Determine the (X, Y) coordinate at the center of the cell enclosing the given text.  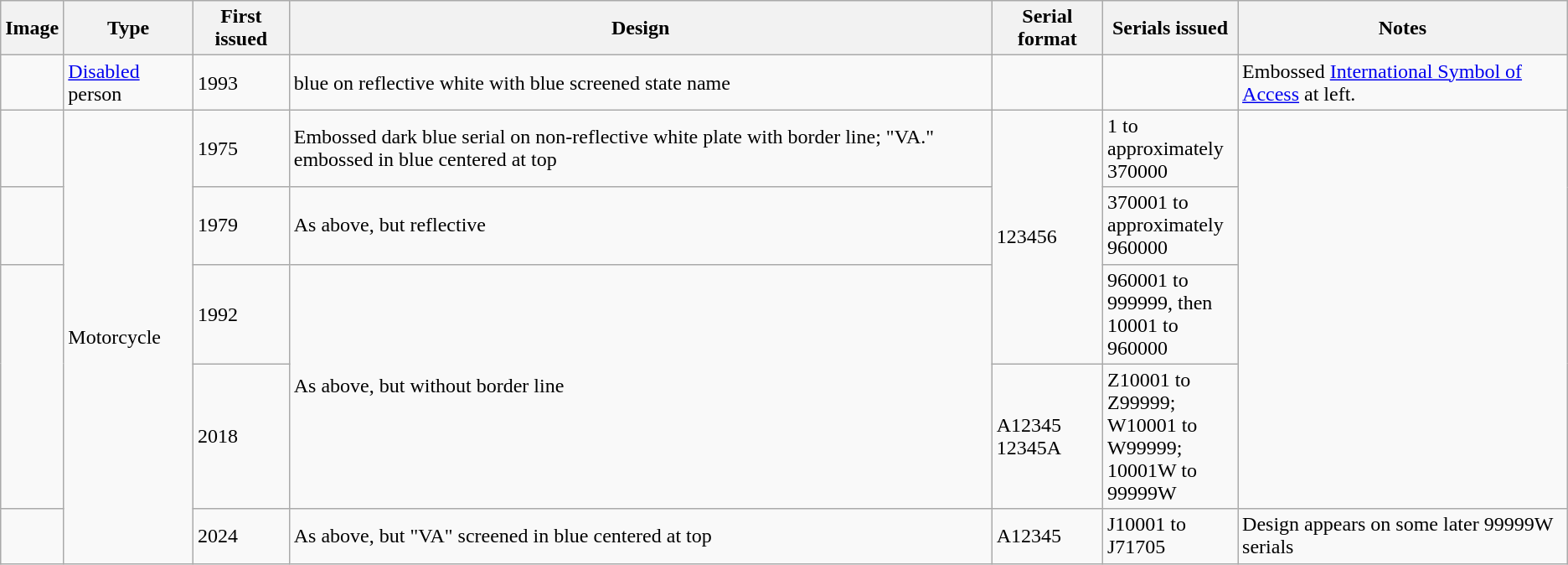
2024 (241, 536)
A1234512345A (1047, 436)
Notes (1403, 29)
As above, but reflective (640, 225)
123456 (1047, 236)
1979 (241, 225)
A12345 (1047, 536)
Embossed International Symbol of Access at left. (1403, 82)
blue on reflective white with blue screened state name (640, 82)
2018 (241, 436)
1975 (241, 148)
Image (32, 29)
Embossed dark blue serial on non-reflective white plate with border line; "VA." embossed in blue centered at top (640, 148)
As above, but without border line (640, 386)
1 to approximately 370000 (1169, 148)
J10001 to J71705 (1169, 536)
Serial format (1047, 29)
Type (129, 29)
Design (640, 29)
First issued (241, 29)
Design appears on some later 99999W serials (1403, 536)
Disabled person (129, 82)
960001 to 999999, then 10001 to 960000 (1169, 314)
370001 to approximately 960000 (1169, 225)
Serials issued (1169, 29)
As above, but "VA" screened in blue centered at top (640, 536)
Motorcycle (129, 337)
1992 (241, 314)
Z10001 to Z99999; W10001 to W99999; 10001W to 99999W (1169, 436)
1993 (241, 82)
